Scan for the cell matching the given text and deliver its (x, y) coordinate at center. 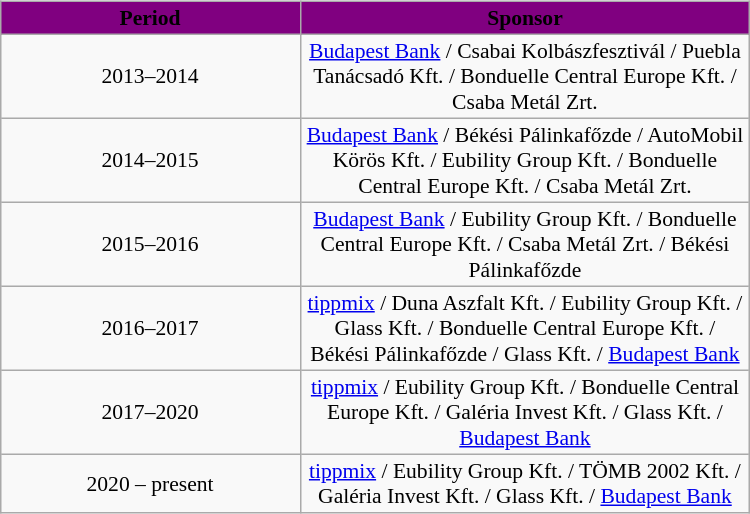
2013–2014 (150, 76)
2015–2016 (150, 244)
tippmix / Eubility Group Kft. / Bonduelle Central Europe Kft. / Galéria Invest Kft. / Glass Kft. / Budapest Bank (525, 412)
Period (150, 18)
2017–2020 (150, 412)
Budapest Bank / Eubility Group Kft. / Bonduelle Central Europe Kft. / Csaba Metál Zrt. / Békési Pálinkafőzde (525, 244)
2014–2015 (150, 160)
2020 – present (150, 483)
Budapest Bank / Csabai Kolbászfesztivál / Puebla Tanácsadó Kft. / Bonduelle Central Europe Kft. / Csaba Metál Zrt. (525, 76)
Budapest Bank / Békési Pálinkafőzde / AutoMobil Körös Kft. / Eubility Group Kft. / Bonduelle Central Europe Kft. / Csaba Metál Zrt. (525, 160)
2016–2017 (150, 328)
tippmix / Duna Aszfalt Kft. / Eubility Group Kft. / Glass Kft. / Bonduelle Central Europe Kft. / Békési Pálinkafőzde / Glass Kft. / Budapest Bank (525, 328)
tippmix / Eubility Group Kft. / TÖMB 2002 Kft. / Galéria Invest Kft. / Glass Kft. / Budapest Bank (525, 483)
Sponsor (525, 18)
